For the text-containing cell, return its midpoint in [x, y] coordinate format. 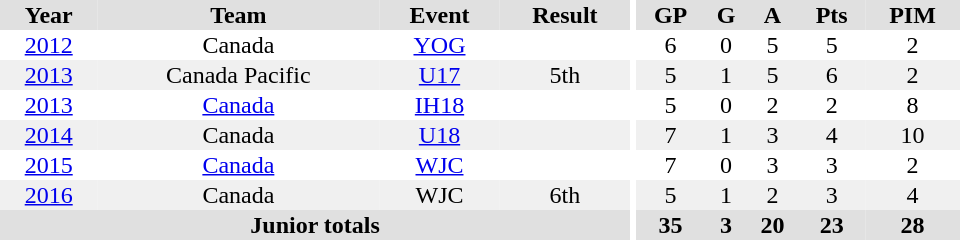
10 [912, 135]
20 [773, 225]
Pts [832, 15]
GP [670, 15]
U18 [439, 135]
6th [566, 195]
5th [566, 75]
8 [912, 105]
Event [439, 15]
28 [912, 225]
2014 [48, 135]
2015 [48, 165]
Junior totals [315, 225]
PIM [912, 15]
YOG [439, 45]
35 [670, 225]
23 [832, 225]
U17 [439, 75]
Year [48, 15]
IH18 [439, 105]
2012 [48, 45]
2016 [48, 195]
Canada Pacific [238, 75]
Team [238, 15]
G [726, 15]
Result [566, 15]
A [773, 15]
